Output the (X, Y) coordinate of the center of the cell containing the given text.  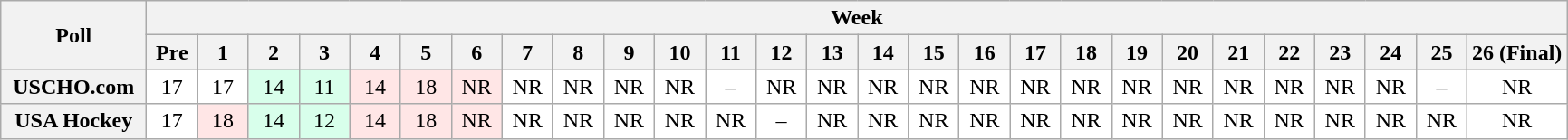
3 (324, 52)
Pre (172, 52)
21 (1238, 52)
Poll (74, 35)
15 (934, 52)
Week (857, 18)
6 (476, 52)
22 (1289, 52)
10 (679, 52)
26 (Final) (1516, 52)
7 (527, 52)
24 (1390, 52)
1 (223, 52)
4 (375, 52)
2 (274, 52)
USCHO.com (74, 87)
5 (426, 52)
16 (985, 52)
13 (832, 52)
USA Hockey (74, 121)
20 (1188, 52)
8 (578, 52)
25 (1441, 52)
19 (1137, 52)
9 (629, 52)
23 (1340, 52)
